Locate the cell with the specified text and output its [X, Y] center coordinate. 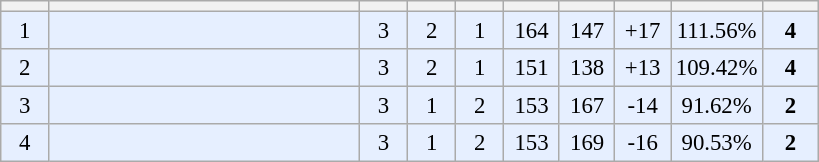
-14 [643, 106]
+17 [643, 31]
90.53% [716, 143]
-16 [643, 143]
169 [587, 143]
167 [587, 106]
+13 [643, 68]
111.56% [716, 31]
147 [587, 31]
151 [532, 68]
164 [532, 31]
91.62% [716, 106]
109.42% [716, 68]
138 [587, 68]
